Return the (x, y) coordinate for the center point of the cell that contains the specified text.  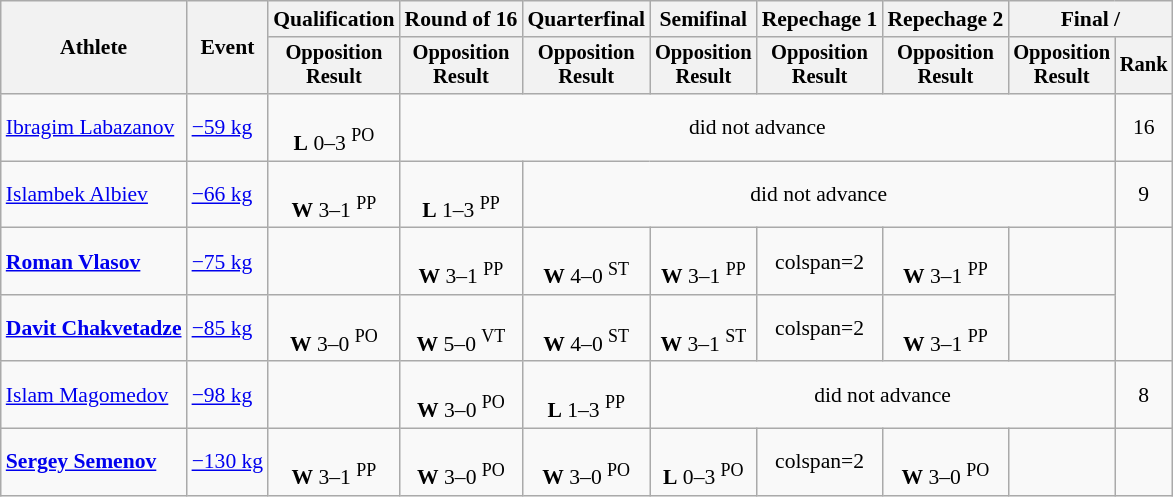
Repechage 1 (820, 19)
−66 kg (228, 194)
Davit Chakvetadze (94, 328)
Roman Vlasov (94, 262)
Qualification (334, 19)
Islambek Albiev (94, 194)
−85 kg (228, 328)
Event (228, 48)
Rank (1144, 66)
9 (1144, 194)
Round of 16 (462, 19)
8 (1144, 396)
−130 kg (228, 462)
W 3–1 ST (704, 328)
Semifinal (704, 19)
Sergey Semenov (94, 462)
Final / (1090, 19)
Ibragim Labazanov (94, 128)
Quarterfinal (586, 19)
16 (1144, 128)
Islam Magomedov (94, 396)
−98 kg (228, 396)
Repechage 2 (945, 19)
−75 kg (228, 262)
Athlete (94, 48)
W 5–0 VT (462, 328)
−59 kg (228, 128)
